Determine the (X, Y) coordinate at the center of the cell enclosing the given text.  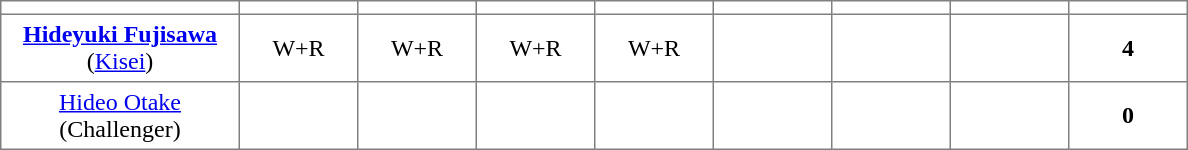
0 (1128, 116)
Hideyuki Fujisawa (Kisei) (120, 48)
Hideo Otake (Challenger) (120, 116)
4 (1128, 48)
